Find where the given text appears and provide that cell's center as [x, y] coordinate. 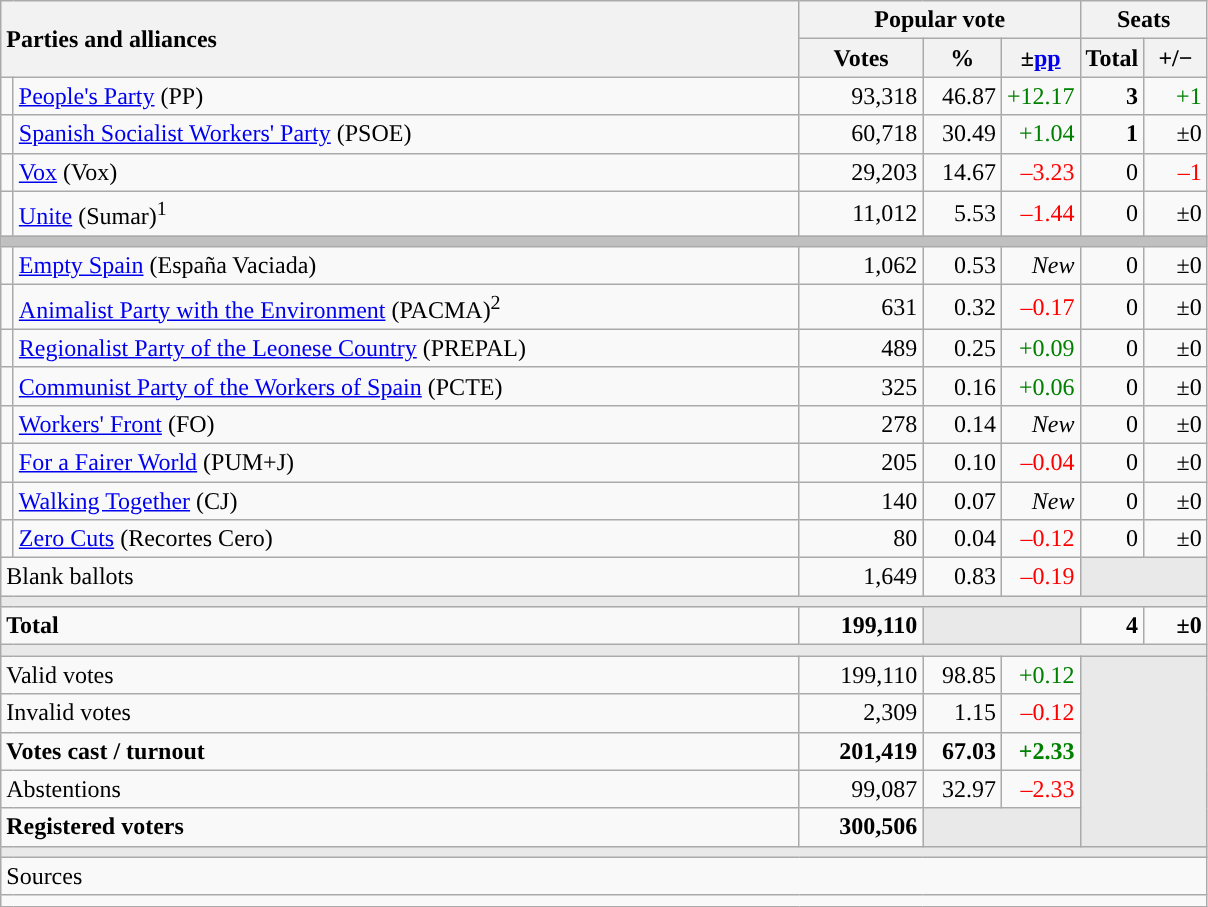
205 [861, 462]
1,062 [861, 266]
Walking Together (CJ) [406, 501]
+1 [1176, 96]
60,718 [861, 134]
0.25 [962, 348]
Vox (Vox) [406, 172]
0.14 [962, 424]
201,419 [861, 751]
Communist Party of the Workers of Spain (PCTE) [406, 386]
+0.06 [1040, 386]
Empty Spain (España Vaciada) [406, 266]
2,309 [861, 713]
46.87 [962, 96]
0.83 [962, 577]
Spanish Socialist Workers' Party (PSOE) [406, 134]
30.49 [962, 134]
Sources [604, 876]
0.04 [962, 539]
Parties and alliances [400, 39]
–1.44 [1040, 214]
0.10 [962, 462]
Votes cast / turnout [400, 751]
+/− [1176, 58]
+1.04 [1040, 134]
11,012 [861, 214]
Invalid votes [400, 713]
5.53 [962, 214]
–2.33 [1040, 789]
+2.33 [1040, 751]
98.85 [962, 675]
0.16 [962, 386]
631 [861, 308]
140 [861, 501]
–3.23 [1040, 172]
±pp [1040, 58]
Workers' Front (FO) [406, 424]
80 [861, 539]
489 [861, 348]
Popular vote [940, 20]
For a Fairer World (PUM+J) [406, 462]
Regionalist Party of the Leonese Country (PREPAL) [406, 348]
93,318 [861, 96]
325 [861, 386]
4 [1112, 626]
14.67 [962, 172]
1,649 [861, 577]
Animalist Party with the Environment (PACMA)2 [406, 308]
Blank ballots [400, 577]
1 [1112, 134]
Unite (Sumar)1 [406, 214]
0.32 [962, 308]
32.97 [962, 789]
Zero Cuts (Recortes Cero) [406, 539]
29,203 [861, 172]
300,506 [861, 827]
Registered voters [400, 827]
1.15 [962, 713]
+0.09 [1040, 348]
People's Party (PP) [406, 96]
–0.19 [1040, 577]
–0.17 [1040, 308]
Seats [1144, 20]
0.53 [962, 266]
67.03 [962, 751]
Valid votes [400, 675]
+0.12 [1040, 675]
–1 [1176, 172]
99,087 [861, 789]
Abstentions [400, 789]
–0.04 [1040, 462]
+12.17 [1040, 96]
3 [1112, 96]
278 [861, 424]
% [962, 58]
0.07 [962, 501]
Votes [861, 58]
